Return [x, y] of the center of cell containing provided text 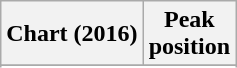
Peakposition [189, 34]
Chart (2016) [72, 34]
